Capture the cell that displays the provided text and extract its (X, Y) central coordinate. 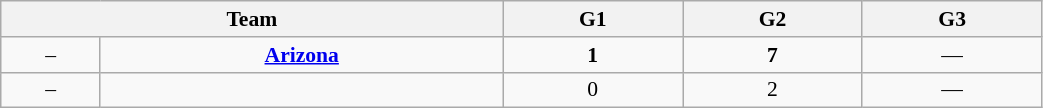
Arizona (301, 55)
G1 (593, 19)
Team (252, 19)
0 (593, 90)
G2 (773, 19)
7 (773, 55)
1 (593, 55)
G3 (952, 19)
2 (773, 90)
